Locate the cell with the specified text and output its [X, Y] center coordinate. 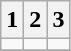
2 [36, 20]
3 [58, 20]
1 [12, 20]
